Determine the [x, y] coordinate at the center of the cell enclosing the given text.  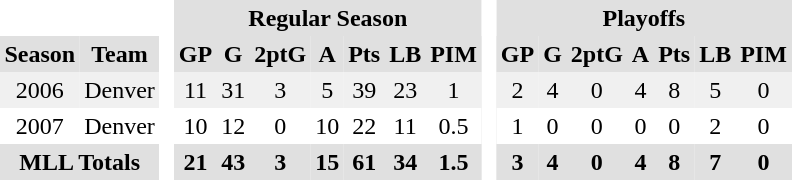
2006 [40, 90]
21 [195, 162]
43 [234, 162]
31 [234, 90]
Playoffs [644, 18]
61 [364, 162]
22 [364, 126]
2007 [40, 126]
15 [328, 162]
1.5 [454, 162]
23 [406, 90]
39 [364, 90]
MLL Totals [80, 162]
7 [716, 162]
Team [120, 54]
12 [234, 126]
34 [406, 162]
Regular Season [328, 18]
Season [40, 54]
0.5 [454, 126]
